For the text-containing cell, return its midpoint in [x, y] coordinate format. 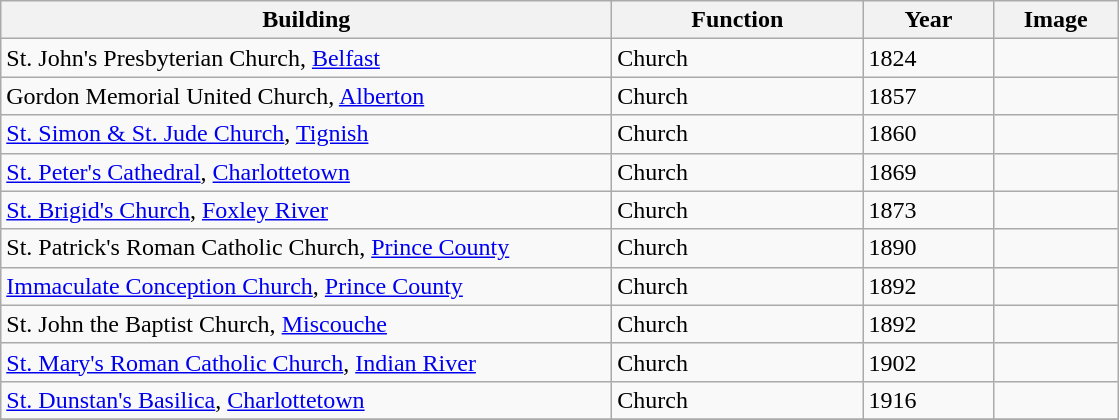
Building [306, 20]
1857 [928, 96]
Year [928, 20]
St. Dunstan's Basilica, Charlottetown [306, 400]
St. Simon & St. Jude Church, Tignish [306, 134]
St. Mary's Roman Catholic Church, Indian River [306, 362]
1902 [928, 362]
St. John the Baptist Church, Miscouche [306, 324]
1916 [928, 400]
1869 [928, 172]
1890 [928, 248]
St. Peter's Cathedral, Charlottetown [306, 172]
St. Brigid's Church, Foxley River [306, 210]
Image [1056, 20]
St. John's Presbyterian Church, Belfast [306, 58]
Gordon Memorial United Church, Alberton [306, 96]
Function [738, 20]
St. Patrick's Roman Catholic Church, Prince County [306, 248]
1873 [928, 210]
1824 [928, 58]
Immaculate Conception Church, Prince County [306, 286]
1860 [928, 134]
